Return (x, y) of the center of cell containing provided text 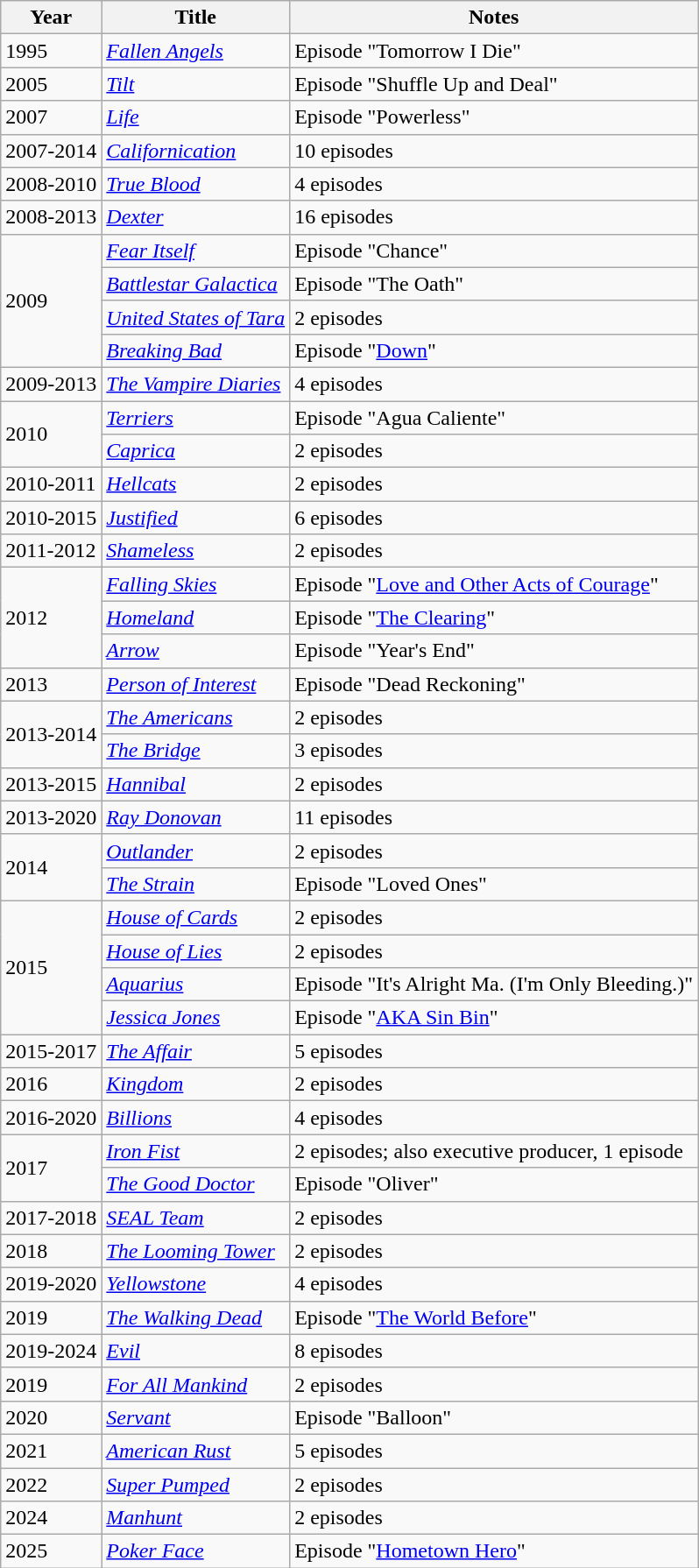
Fallen Angels (196, 51)
House of Lies (196, 950)
Terriers (196, 418)
Life (196, 117)
2013-2015 (51, 784)
Episode "It's Alright Ma. (I'm Only Bleeding.)" (494, 985)
Episode "Year's End" (494, 651)
Servant (196, 1417)
2017 (51, 1168)
Episode "Love and Other Acts of Courage" (494, 584)
2009-2013 (51, 384)
3 episodes (494, 751)
11 episodes (494, 817)
United States of Tara (196, 317)
2 episodes; also executive producer, 1 episode (494, 1151)
Episode "The World Before" (494, 1317)
Californication (196, 151)
Outlander (196, 851)
Episode "Dead Reckoning" (494, 684)
Jessica Jones (196, 1018)
2020 (51, 1417)
Person of Interest (196, 684)
Episode "Hometown Hero" (494, 1551)
Episode "Shuffle Up and Deal" (494, 84)
Episode "The Clearing" (494, 618)
2018 (51, 1251)
2014 (51, 867)
The Strain (196, 884)
Homeland (196, 618)
True Blood (196, 184)
Ray Donovan (196, 817)
Arrow (196, 651)
2012 (51, 618)
16 episodes (494, 217)
Hellcats (196, 484)
2016-2020 (51, 1118)
Dexter (196, 217)
The Bridge (196, 751)
Episode "The Oath" (494, 284)
8 episodes (494, 1351)
Episode "Oliver" (494, 1184)
Episode "Down" (494, 350)
American Rust (196, 1451)
Hannibal (196, 784)
Breaking Bad (196, 350)
2016 (51, 1084)
Episode "AKA Sin Bin" (494, 1018)
2015 (51, 967)
2025 (51, 1551)
2013-2020 (51, 817)
Notes (494, 18)
The Looming Tower (196, 1251)
Title (196, 18)
Yellowstone (196, 1284)
2007-2014 (51, 151)
Episode "Loved Ones" (494, 884)
6 episodes (494, 518)
2019-2024 (51, 1351)
For All Mankind (196, 1384)
Evil (196, 1351)
The Americans (196, 717)
2013-2014 (51, 734)
2008-2010 (51, 184)
The Walking Dead (196, 1317)
2019-2020 (51, 1284)
Tilt (196, 84)
10 episodes (494, 151)
Kingdom (196, 1084)
2011-2012 (51, 551)
Episode "Tomorrow I Die" (494, 51)
The Affair (196, 1051)
The Vampire Diaries (196, 384)
Episode "Balloon" (494, 1417)
2024 (51, 1518)
2005 (51, 84)
Aquarius (196, 985)
Episode "Chance" (494, 251)
Year (51, 18)
Fear Itself (196, 251)
Falling Skies (196, 584)
Episode "Agua Caliente" (494, 418)
Poker Face (196, 1551)
2007 (51, 117)
1995 (51, 51)
The Good Doctor (196, 1184)
2008-2013 (51, 217)
Justified (196, 518)
2017-2018 (51, 1218)
2010-2015 (51, 518)
House of Cards (196, 917)
2009 (51, 300)
2021 (51, 1451)
Episode "Powerless" (494, 117)
Iron Fist (196, 1151)
2022 (51, 1485)
2010 (51, 434)
Billions (196, 1118)
Shameless (196, 551)
Manhunt (196, 1518)
2015-2017 (51, 1051)
2010-2011 (51, 484)
Super Pumped (196, 1485)
Caprica (196, 451)
2013 (51, 684)
Battlestar Galactica (196, 284)
SEAL Team (196, 1218)
